From the cell containing the given text, extract its center point as (x, y) coordinate. 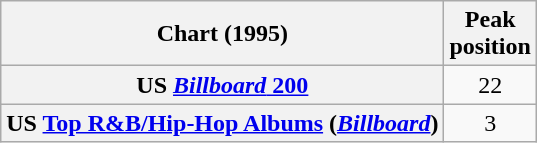
Chart (1995) (222, 34)
Peak position (490, 34)
US Billboard 200 (222, 85)
3 (490, 123)
22 (490, 85)
US Top R&B/Hip-Hop Albums (Billboard) (222, 123)
